Detect which cell encompasses the target text, then output its [x, y] center coordinate. 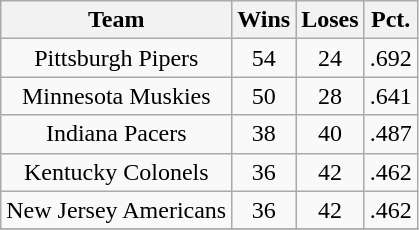
Indiana Pacers [116, 134]
Team [116, 20]
38 [264, 134]
Wins [264, 20]
Pittsburgh Pipers [116, 58]
Kentucky Colonels [116, 172]
24 [330, 58]
40 [330, 134]
54 [264, 58]
Pct. [390, 20]
Minnesota Muskies [116, 96]
.641 [390, 96]
New Jersey Americans [116, 210]
Loses [330, 20]
50 [264, 96]
28 [330, 96]
.692 [390, 58]
.487 [390, 134]
